Locate the cell with the specified text and output its (X, Y) center coordinate. 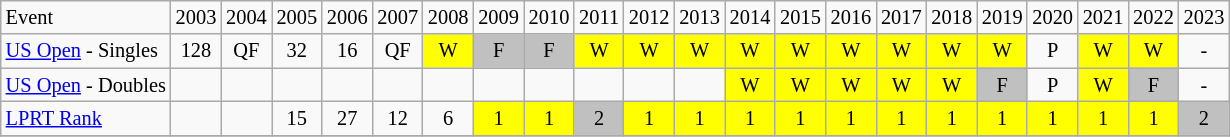
2004 (246, 17)
2016 (851, 17)
12 (397, 118)
2017 (901, 17)
2020 (1052, 17)
2008 (448, 17)
2022 (1153, 17)
15 (297, 118)
32 (297, 51)
128 (196, 51)
2013 (699, 17)
2018 (952, 17)
6 (448, 118)
2011 (599, 17)
2021 (1103, 17)
US Open - Singles (86, 51)
2005 (297, 17)
2006 (347, 17)
LPRT Rank (86, 118)
16 (347, 51)
2023 (1204, 17)
Event (86, 17)
2007 (397, 17)
2003 (196, 17)
27 (347, 118)
2014 (750, 17)
2010 (549, 17)
2019 (1002, 17)
2009 (498, 17)
2015 (800, 17)
US Open - Doubles (86, 85)
2012 (649, 17)
